Search for the cell housing the specified text and yield its [X, Y] center coordinate. 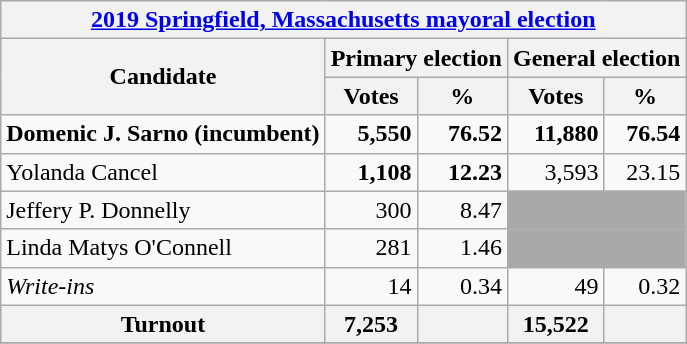
Turnout [163, 324]
Jeffery P. Donnelly [163, 210]
23.15 [645, 172]
1,108 [371, 172]
2019 Springfield, Massachusetts mayoral election [344, 20]
14 [371, 286]
General election [596, 58]
3,593 [556, 172]
1.46 [462, 248]
300 [371, 210]
Candidate [163, 77]
8.47 [462, 210]
49 [556, 286]
12.23 [462, 172]
5,550 [371, 134]
Domenic J. Sarno (incumbent) [163, 134]
76.54 [645, 134]
0.32 [645, 286]
0.34 [462, 286]
15,522 [556, 324]
Yolanda Cancel [163, 172]
Primary election [416, 58]
Linda Matys O'Connell [163, 248]
7,253 [371, 324]
Write-ins [163, 286]
281 [371, 248]
11,880 [556, 134]
76.52 [462, 134]
